Identify which cell holds the provided text, then report its (X, Y) central coordinate. 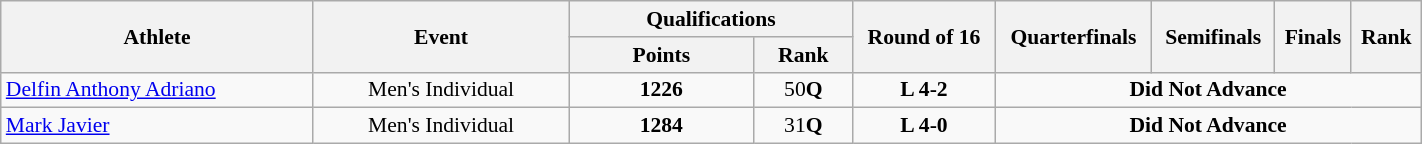
1284 (662, 126)
Round of 16 (924, 36)
1226 (662, 90)
L 4-2 (924, 90)
Mark Javier (157, 126)
Quarterfinals (1074, 36)
50Q (804, 90)
L 4-0 (924, 126)
Qualifications (711, 19)
Finals (1312, 36)
Athlete (157, 36)
Points (662, 55)
Semifinals (1213, 36)
Event (441, 36)
Delfin Anthony Adriano (157, 90)
31Q (804, 126)
